From the cell containing the given text, extract its center point as [x, y] coordinate. 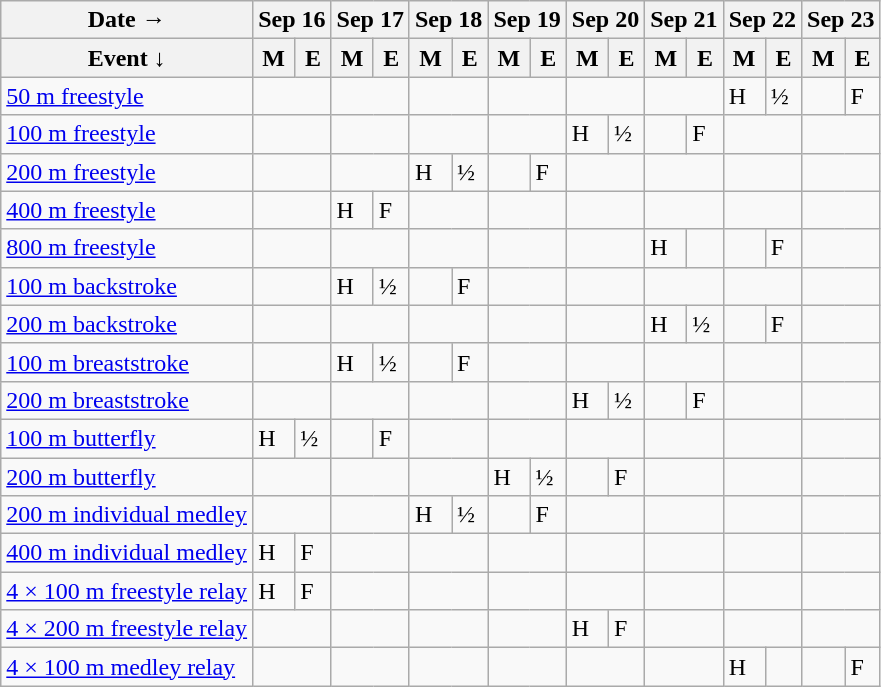
Sep 19 [527, 20]
100 m backstroke [127, 286]
400 m freestyle [127, 210]
200 m butterfly [127, 477]
Sep 22 [762, 20]
4 × 100 m freestyle relay [127, 591]
4 × 200 m freestyle relay [127, 629]
Date → [127, 20]
200 m breaststroke [127, 400]
200 m backstroke [127, 324]
Sep 23 [841, 20]
Sep 17 [370, 20]
100 m butterfly [127, 438]
800 m freestyle [127, 248]
Sep 16 [292, 20]
Sep 18 [448, 20]
Sep 20 [605, 20]
Sep 21 [684, 20]
100 m breaststroke [127, 362]
200 m individual medley [127, 515]
50 m freestyle [127, 96]
100 m freestyle [127, 134]
400 m individual medley [127, 553]
Event ↓ [127, 58]
200 m freestyle [127, 172]
4 × 100 m medley relay [127, 667]
